Return (X, Y) of the center of cell containing provided text 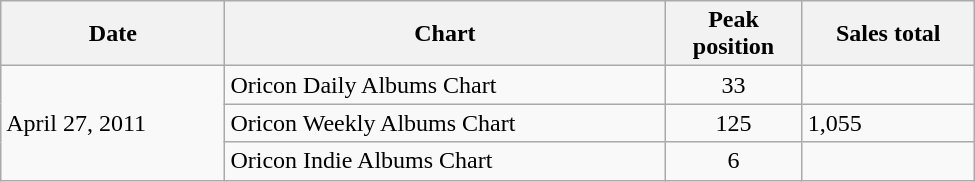
April 27, 2011 (113, 123)
Oricon Weekly Albums Chart (445, 123)
6 (734, 161)
Chart (445, 34)
33 (734, 85)
125 (734, 123)
Oricon Indie Albums Chart (445, 161)
Peakposition (734, 34)
Sales total (888, 34)
Date (113, 34)
1,055 (888, 123)
Oricon Daily Albums Chart (445, 85)
